Identify which cell holds the provided text, then report its [X, Y] central coordinate. 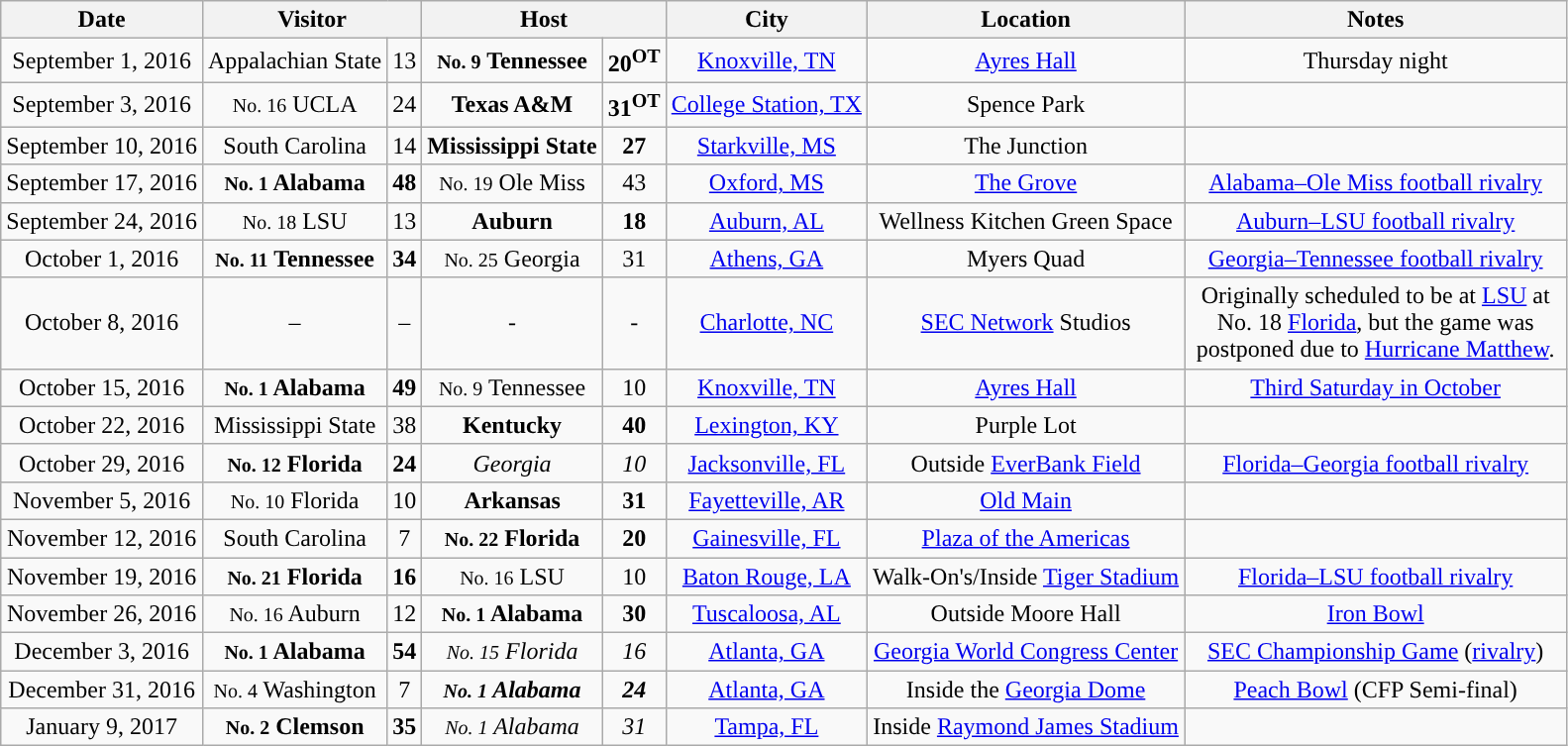
December 3, 2016 [102, 652]
31OT [634, 105]
October 22, 2016 [102, 425]
No. 18 LSU [294, 221]
SEC Championship Game (rivalry) [1376, 652]
Baton Rouge, LA [767, 577]
Host [544, 20]
Texas A&M [512, 105]
Charlotte, NC [767, 323]
No. 10 Florida [294, 500]
No. 16 UCLA [294, 105]
Tampa, FL [767, 727]
Thursday night [1376, 61]
Spence Park [1026, 105]
20OT [634, 61]
Location [1026, 20]
No. 11 Tennessee [294, 259]
No. 12 Florida [294, 463]
No. 19 Ole Miss [512, 183]
October 1, 2016 [102, 259]
54 [404, 652]
Auburn [512, 221]
Third Saturday in October [1376, 387]
Georgia–Tennessee football rivalry [1376, 259]
Oxford, MS [767, 183]
No. 21 Florida [294, 577]
No. 22 Florida [512, 538]
34 [404, 259]
September 1, 2016 [102, 61]
49 [404, 387]
Alabama–Ole Miss football rivalry [1376, 183]
Gainesville, FL [767, 538]
Visitor [311, 20]
The Junction [1026, 146]
November 5, 2016 [102, 500]
30 [634, 614]
12 [404, 614]
City [767, 20]
Georgia World Congress Center [1026, 652]
No. 16 LSU [512, 577]
48 [404, 183]
Outside EverBank Field [1026, 463]
35 [404, 727]
Old Main [1026, 500]
January 9, 2017 [102, 727]
No. 25 Georgia [512, 259]
October 29, 2016 [102, 463]
September 24, 2016 [102, 221]
Inside Raymond James Stadium [1026, 727]
Fayetteville, AR [767, 500]
November 26, 2016 [102, 614]
Wellness Kitchen Green Space [1026, 221]
October 8, 2016 [102, 323]
Walk-On's/Inside Tiger Stadium [1026, 577]
Arkansas [512, 500]
No. 4 Washington [294, 690]
Inside the Georgia Dome [1026, 690]
No. 16 Auburn [294, 614]
College Station, TX [767, 105]
Jacksonville, FL [767, 463]
November 12, 2016 [102, 538]
Tuscaloosa, AL [767, 614]
Lexington, KY [767, 425]
September 3, 2016 [102, 105]
Myers Quad [1026, 259]
Florida–Georgia football rivalry [1376, 463]
The Grove [1026, 183]
43 [634, 183]
September 10, 2016 [102, 146]
No. 15 Florida [512, 652]
Georgia [512, 463]
Kentucky [512, 425]
Athens, GA [767, 259]
Plaza of the Americas [1026, 538]
Appalachian State [294, 61]
Outside Moore Hall [1026, 614]
No. 2 Clemson [294, 727]
Notes [1376, 20]
Florida–LSU football rivalry [1376, 577]
38 [404, 425]
November 19, 2016 [102, 577]
Auburn–LSU football rivalry [1376, 221]
SEC Network Studios [1026, 323]
Date [102, 20]
18 [634, 221]
40 [634, 425]
27 [634, 146]
Auburn, AL [767, 221]
October 15, 2016 [102, 387]
December 31, 2016 [102, 690]
Purple Lot [1026, 425]
Originally scheduled to be at LSU at No. 18 Florida, but the game was postponed due to Hurricane Matthew. [1376, 323]
September 17, 2016 [102, 183]
Iron Bowl [1376, 614]
20 [634, 538]
14 [404, 146]
Starkville, MS [767, 146]
Peach Bowl (CFP Semi-final) [1376, 690]
